Capture the cell that displays the provided text and extract its [x, y] central coordinate. 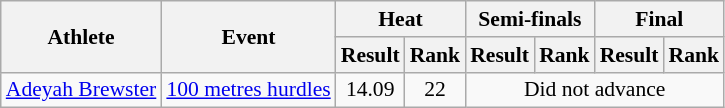
Heat [400, 19]
Semi-finals [530, 19]
100 metres hurdles [248, 90]
Event [248, 36]
Athlete [82, 36]
14.09 [370, 90]
Final [660, 19]
Did not advance [594, 90]
Adeyah Brewster [82, 90]
22 [436, 90]
